Extract the (x, y) coordinate from the center of the cell holding the provided text.  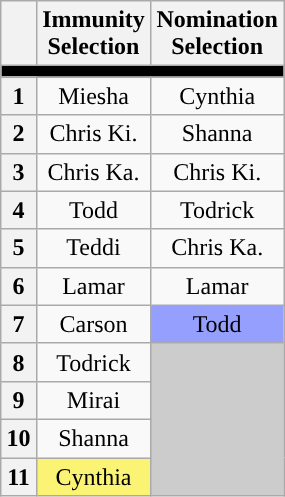
8 (19, 362)
6 (19, 286)
2 (19, 134)
Immunity Selection (93, 34)
9 (19, 400)
7 (19, 324)
Nomination Selection (218, 34)
3 (19, 172)
4 (19, 210)
Mirai (93, 400)
11 (19, 477)
5 (19, 248)
1 (19, 96)
10 (19, 438)
Miesha (93, 96)
Teddi (93, 248)
Carson (93, 324)
